Detect which cell encompasses the target text, then output its (x, y) center coordinate. 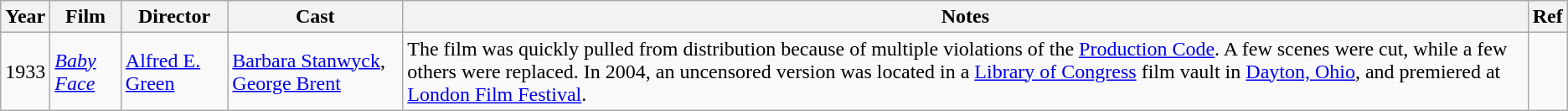
Director (174, 17)
1933 (25, 71)
Year (25, 17)
Film (85, 17)
Baby Face (85, 71)
Notes (965, 17)
Cast (315, 17)
Barbara Stanwyck, George Brent (315, 71)
Alfred E. Green (174, 71)
Ref (1548, 17)
